Capture the cell that displays the provided text and extract its [x, y] central coordinate. 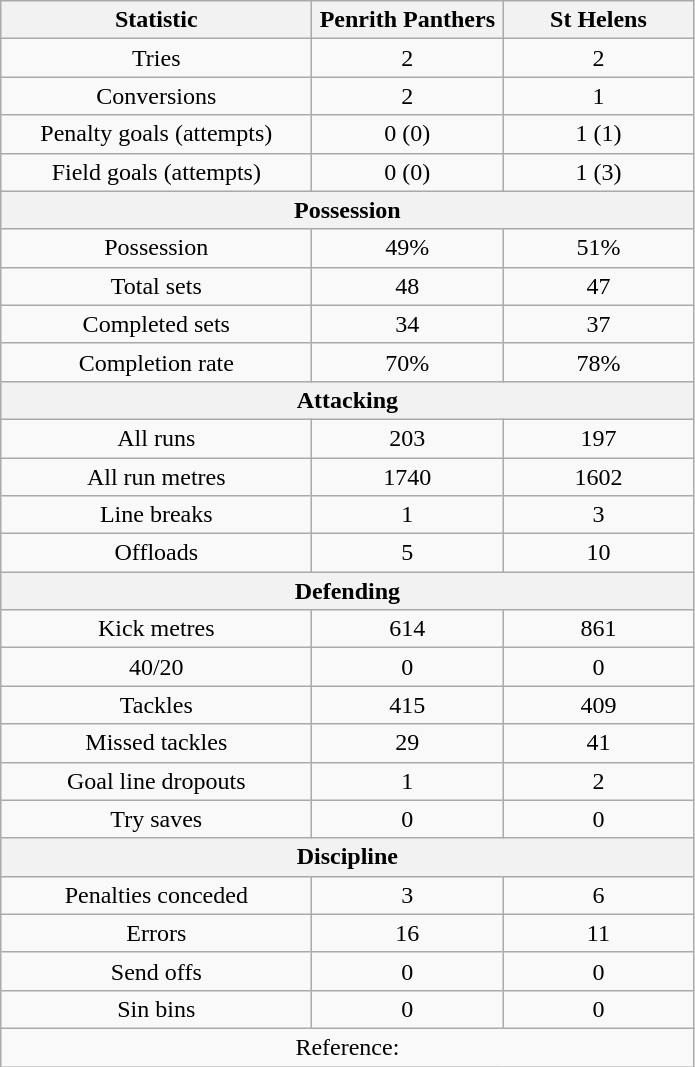
Reference: [348, 1047]
29 [408, 743]
Tries [156, 58]
11 [598, 933]
Penalty goals (attempts) [156, 134]
All run metres [156, 477]
415 [408, 705]
1 (3) [598, 172]
Field goals (attempts) [156, 172]
Completion rate [156, 362]
Statistic [156, 20]
Errors [156, 933]
Total sets [156, 286]
Conversions [156, 96]
34 [408, 324]
40/20 [156, 667]
861 [598, 629]
37 [598, 324]
Penalties conceded [156, 895]
6 [598, 895]
70% [408, 362]
Kick metres [156, 629]
1 (1) [598, 134]
Tackles [156, 705]
Defending [348, 591]
Discipline [348, 857]
41 [598, 743]
Try saves [156, 819]
48 [408, 286]
St Helens [598, 20]
409 [598, 705]
5 [408, 553]
10 [598, 553]
1740 [408, 477]
Offloads [156, 553]
Goal line dropouts [156, 781]
Penrith Panthers [408, 20]
Completed sets [156, 324]
49% [408, 248]
197 [598, 438]
Missed tackles [156, 743]
Line breaks [156, 515]
47 [598, 286]
Sin bins [156, 1009]
16 [408, 933]
Attacking [348, 400]
614 [408, 629]
Send offs [156, 971]
203 [408, 438]
All runs [156, 438]
78% [598, 362]
51% [598, 248]
1602 [598, 477]
